Locate the cell with the specified text and output its (x, y) center coordinate. 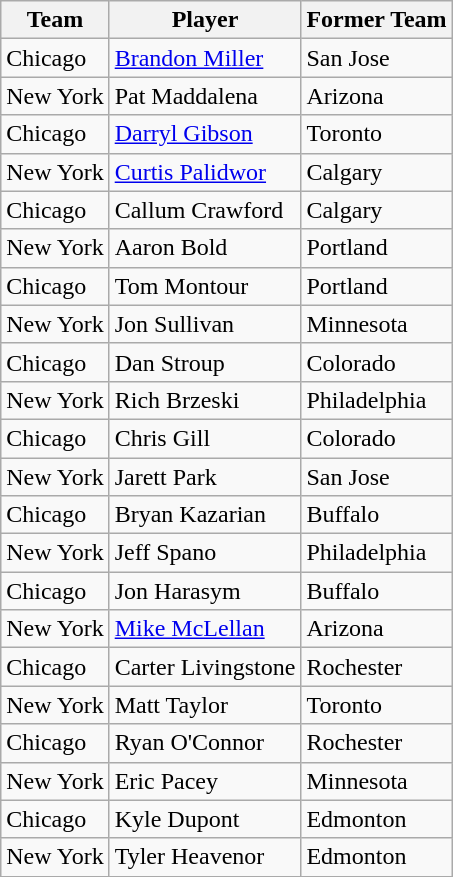
Brandon Miller (205, 58)
Callum Crawford (205, 210)
Tom Montour (205, 286)
Chris Gill (205, 438)
Team (55, 20)
Tyler Heavenor (205, 857)
Eric Pacey (205, 781)
Mike McLellan (205, 629)
Kyle Dupont (205, 819)
Bryan Kazarian (205, 515)
Aaron Bold (205, 248)
Dan Stroup (205, 362)
Player (205, 20)
Jarett Park (205, 477)
Curtis Palidwor (205, 172)
Carter Livingstone (205, 667)
Jon Harasym (205, 591)
Pat Maddalena (205, 96)
Former Team (376, 20)
Jeff Spano (205, 553)
Darryl Gibson (205, 134)
Rich Brzeski (205, 400)
Jon Sullivan (205, 324)
Matt Taylor (205, 705)
Ryan O'Connor (205, 743)
